From the cell containing the given text, extract its center point as [x, y] coordinate. 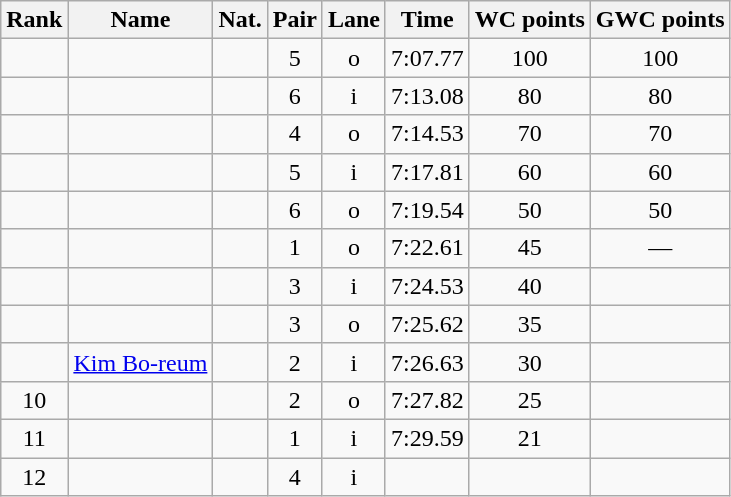
7:26.63 [427, 362]
— [660, 248]
GWC points [660, 20]
7:13.08 [427, 96]
7:19.54 [427, 210]
7:07.77 [427, 58]
45 [530, 248]
7:27.82 [427, 400]
35 [530, 324]
7:24.53 [427, 286]
30 [530, 362]
7:22.61 [427, 248]
WC points [530, 20]
Name [140, 20]
25 [530, 400]
7:25.62 [427, 324]
7:14.53 [427, 134]
Rank [34, 20]
Lane [354, 20]
Nat. [240, 20]
10 [34, 400]
Kim Bo-reum [140, 362]
7:29.59 [427, 438]
11 [34, 438]
21 [530, 438]
7:17.81 [427, 172]
Pair [294, 20]
12 [34, 477]
40 [530, 286]
Time [427, 20]
